Output the (x, y) coordinate of the center of the cell containing the given text.  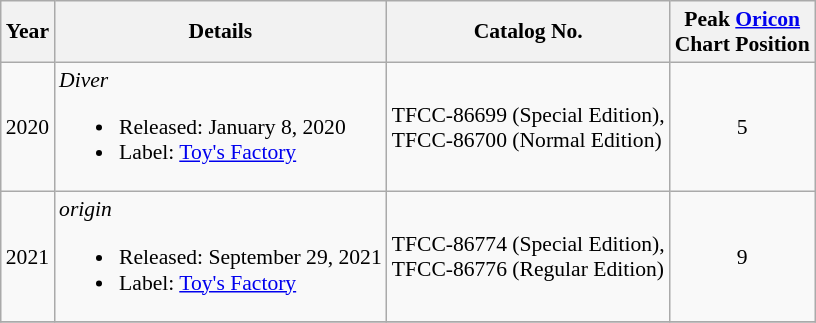
originReleased: September 29, 2021Label: Toy's Factory (220, 257)
TFCC-86699 (Special Edition),TFCC-86700 (Normal Edition) (528, 127)
DiverReleased: January 8, 2020Label: Toy's Factory (220, 127)
Year (28, 32)
2021 (28, 257)
Peak OriconChart Position (742, 32)
Details (220, 32)
5 (742, 127)
2020 (28, 127)
Catalog No. (528, 32)
9 (742, 257)
TFCC-86774 (Special Edition),TFCC-86776 (Regular Edition) (528, 257)
